Determine the (x, y) coordinate at the center of the cell enclosing the given text.  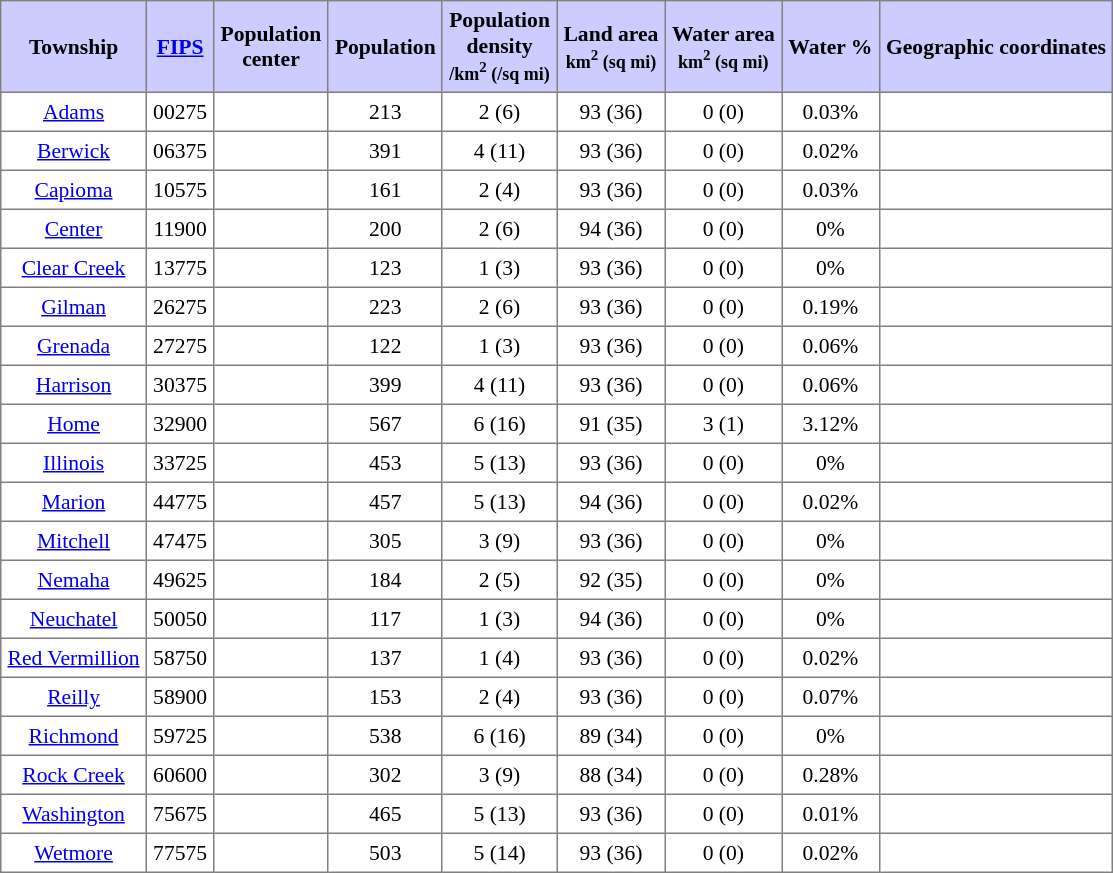
32900 (180, 424)
44775 (180, 502)
399 (385, 384)
137 (385, 658)
161 (385, 190)
302 (385, 774)
0.07% (831, 696)
Nemaha (74, 580)
Mitchell (74, 540)
503 (385, 852)
50050 (180, 618)
123 (385, 268)
Grenada (74, 346)
Red Vermillion (74, 658)
11900 (180, 228)
49625 (180, 580)
10575 (180, 190)
5 (14) (499, 852)
Populationcenter (271, 47)
27275 (180, 346)
Richmond (74, 736)
200 (385, 228)
3 (1) (723, 424)
Clear Creek (74, 268)
Capioma (74, 190)
58900 (180, 696)
06375 (180, 150)
Land areakm2 (sq mi) (611, 47)
0.01% (831, 814)
153 (385, 696)
47475 (180, 540)
Reilly (74, 696)
391 (385, 150)
Population (385, 47)
13775 (180, 268)
Marion (74, 502)
91 (35) (611, 424)
Populationdensity/km2 (/sq mi) (499, 47)
Water % (831, 47)
457 (385, 502)
Home (74, 424)
Berwick (74, 150)
Geographic coordinates (996, 47)
58750 (180, 658)
00275 (180, 112)
89 (34) (611, 736)
0.19% (831, 306)
465 (385, 814)
223 (385, 306)
213 (385, 112)
Washington (74, 814)
92 (35) (611, 580)
2 (5) (499, 580)
184 (385, 580)
Center (74, 228)
3.12% (831, 424)
Gilman (74, 306)
305 (385, 540)
30375 (180, 384)
Adams (74, 112)
26275 (180, 306)
117 (385, 618)
Wetmore (74, 852)
60600 (180, 774)
453 (385, 462)
122 (385, 346)
538 (385, 736)
FIPS (180, 47)
88 (34) (611, 774)
Illinois (74, 462)
Township (74, 47)
75675 (180, 814)
Rock Creek (74, 774)
59725 (180, 736)
Neuchatel (74, 618)
77575 (180, 852)
33725 (180, 462)
567 (385, 424)
Harrison (74, 384)
Water areakm2 (sq mi) (723, 47)
0.28% (831, 774)
1 (4) (499, 658)
